Find where the given text appears and provide that cell's center as (X, Y) coordinate. 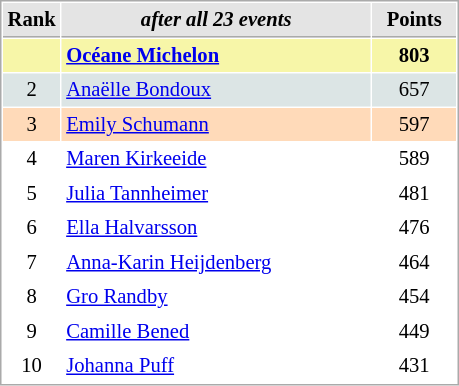
7 (32, 262)
481 (414, 194)
9 (32, 332)
4 (32, 158)
Rank (32, 20)
Ella Halvarsson (216, 228)
Camille Bened (216, 332)
464 (414, 262)
Julia Tannheimer (216, 194)
431 (414, 366)
Anna-Karin Heijdenberg (216, 262)
657 (414, 90)
454 (414, 296)
after all 23 events (216, 20)
476 (414, 228)
Points (414, 20)
8 (32, 296)
3 (32, 124)
Anaëlle Bondoux (216, 90)
5 (32, 194)
589 (414, 158)
Océane Michelon (216, 56)
Johanna Puff (216, 366)
Emily Schumann (216, 124)
449 (414, 332)
6 (32, 228)
10 (32, 366)
803 (414, 56)
597 (414, 124)
2 (32, 90)
Maren Kirkeeide (216, 158)
Gro Randby (216, 296)
